Search for the cell housing the specified text and yield its (x, y) center coordinate. 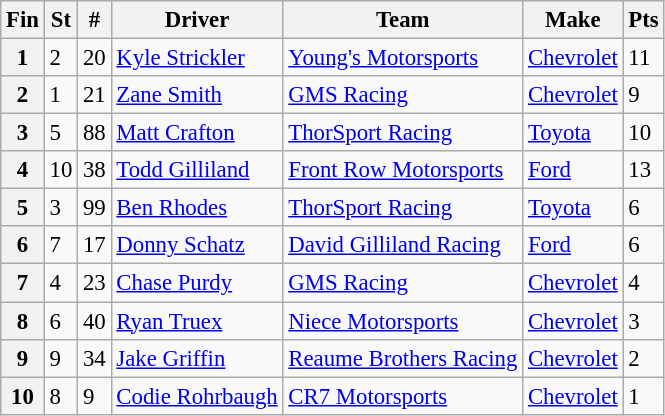
23 (94, 283)
99 (94, 208)
88 (94, 133)
David Gilliland Racing (403, 245)
CR7 Motorsports (403, 396)
Niece Motorsports (403, 321)
17 (94, 245)
# (94, 20)
Kyle Strickler (197, 58)
Young's Motorsports (403, 58)
Make (573, 20)
Team (403, 20)
Chase Purdy (197, 283)
Ben Rhodes (197, 208)
Matt Crafton (197, 133)
Pts (644, 20)
20 (94, 58)
11 (644, 58)
34 (94, 358)
Zane Smith (197, 95)
21 (94, 95)
Fin (23, 20)
38 (94, 170)
Codie Rohrbaugh (197, 396)
Ryan Truex (197, 321)
Jake Griffin (197, 358)
Driver (197, 20)
Todd Gilliland (197, 170)
40 (94, 321)
Donny Schatz (197, 245)
St (60, 20)
Reaume Brothers Racing (403, 358)
13 (644, 170)
Front Row Motorsports (403, 170)
